Identify which cell holds the provided text, then report its (x, y) central coordinate. 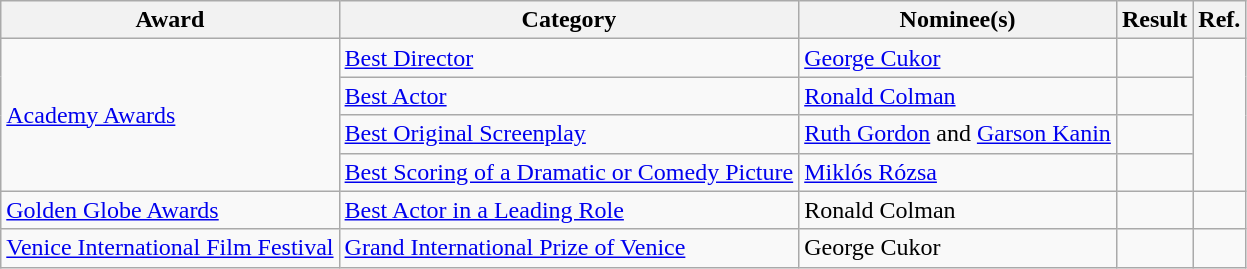
Golden Globe Awards (170, 210)
Ruth Gordon and Garson Kanin (958, 134)
Grand International Prize of Venice (569, 248)
Best Actor in a Leading Role (569, 210)
Best Original Screenplay (569, 134)
Venice International Film Festival (170, 248)
Ref. (1220, 20)
Best Director (569, 58)
Academy Awards (170, 115)
Nominee(s) (958, 20)
Award (170, 20)
Best Scoring of a Dramatic or Comedy Picture (569, 172)
Result (1154, 20)
Category (569, 20)
Miklós Rózsa (958, 172)
Best Actor (569, 96)
